Return the (X, Y) coordinate for the center point of the cell that contains the specified text.  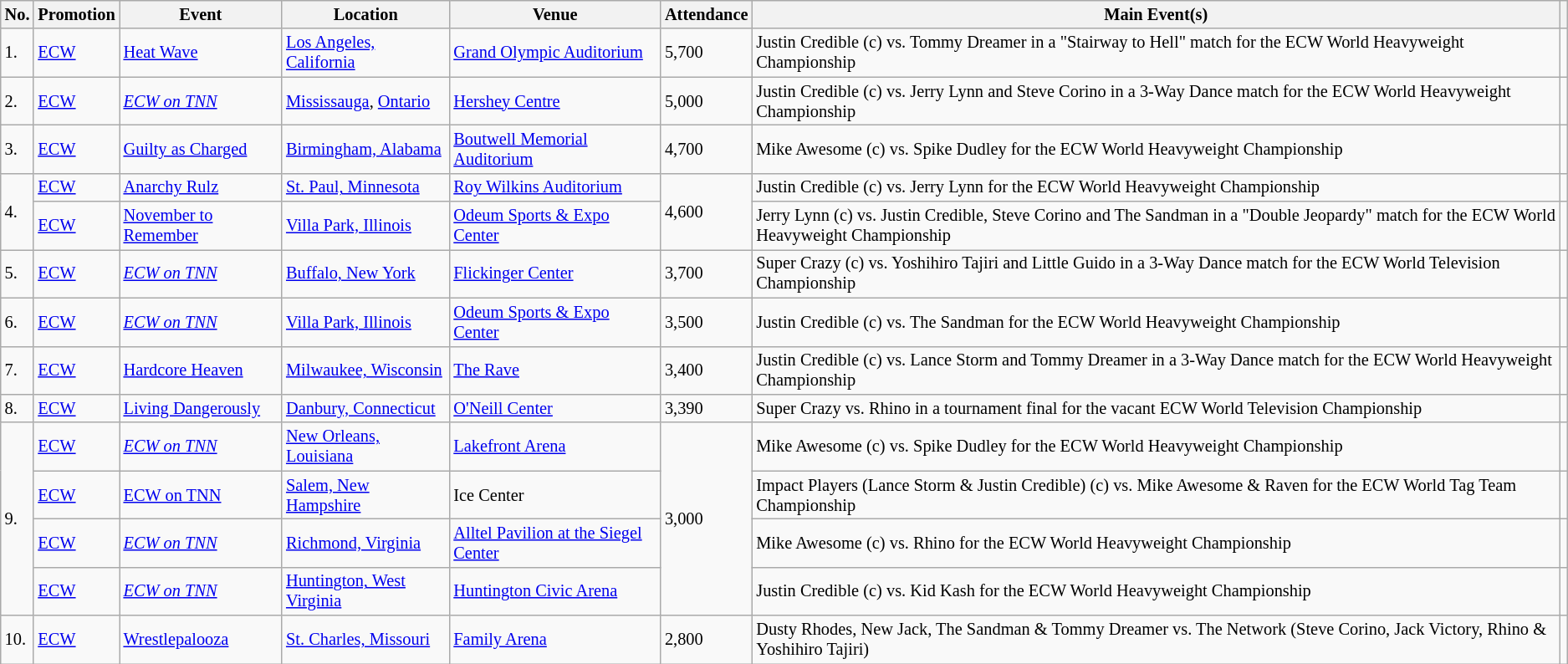
2,800 (706, 640)
O'Neill Center (555, 408)
Roy Wilkins Auditorium (555, 187)
Guilty as Charged (201, 149)
Living Dangerously (201, 408)
Milwaukee, Wisconsin (365, 370)
November to Remember (201, 226)
Wrestlepalooza (201, 640)
Super Crazy vs. Rhino in a tournament final for the vacant ECW World Television Championship (1156, 408)
Jerry Lynn (c) vs. Justin Credible, Steve Corino and The Sandman in a "Double Jeopardy" match for the ECW World Heavyweight Championship (1156, 226)
3. (18, 149)
3,700 (706, 273)
Justin Credible (c) vs. Tommy Dreamer in a "Stairway to Hell" match for the ECW World Heavyweight Championship (1156, 53)
Justin Credible (c) vs. Jerry Lynn and Steve Corino in a 3-Way Dance match for the ECW World Heavyweight Championship (1156, 101)
Heat Wave (201, 53)
Hershey Centre (555, 101)
Hardcore Heaven (201, 370)
Impact Players (Lance Storm & Justin Credible) (c) vs. Mike Awesome & Raven for the ECW World Tag Team Championship (1156, 495)
4,600 (706, 211)
Justin Credible (c) vs. Jerry Lynn for the ECW World Heavyweight Championship (1156, 187)
3,390 (706, 408)
Super Crazy (c) vs. Yoshihiro Tajiri and Little Guido in a 3-Way Dance match for the ECW World Television Championship (1156, 273)
Flickinger Center (555, 273)
Justin Credible (c) vs. The Sandman for the ECW World Heavyweight Championship (1156, 322)
Venue (555, 14)
Location (365, 14)
Huntington Civic Arena (555, 591)
Buffalo, New York (365, 273)
Mississauga, Ontario (365, 101)
Ice Center (555, 495)
Anarchy Rulz (201, 187)
Los Angeles, California (365, 53)
6. (18, 322)
Richmond, Virginia (365, 543)
Justin Credible (c) vs. Lance Storm and Tommy Dreamer in a 3-Way Dance match for the ECW World Heavyweight Championship (1156, 370)
Attendance (706, 14)
Salem, New Hampshire (365, 495)
5. (18, 273)
No. (18, 14)
4,700 (706, 149)
Alltel Pavilion at the Siegel Center (555, 543)
Huntington, West Virginia (365, 591)
Danbury, Connecticut (365, 408)
Boutwell Memorial Auditorium (555, 149)
7. (18, 370)
8. (18, 408)
5,000 (706, 101)
St. Charles, Missouri (365, 640)
5,700 (706, 53)
Main Event(s) (1156, 14)
Grand Olympic Auditorium (555, 53)
2. (18, 101)
Birmingham, Alabama (365, 149)
9. (18, 518)
Dusty Rhodes, New Jack, The Sandman & Tommy Dreamer vs. The Network (Steve Corino, Jack Victory, Rhino & Yoshihiro Tajiri) (1156, 640)
1. (18, 53)
4. (18, 211)
3,000 (706, 518)
Justin Credible (c) vs. Kid Kash for the ECW World Heavyweight Championship (1156, 591)
Family Arena (555, 640)
3,400 (706, 370)
10. (18, 640)
Promotion (76, 14)
New Orleans, Louisiana (365, 447)
Mike Awesome (c) vs. Rhino for the ECW World Heavyweight Championship (1156, 543)
The Rave (555, 370)
Lakefront Arena (555, 447)
St. Paul, Minnesota (365, 187)
3,500 (706, 322)
Event (201, 14)
